Identify which cell holds the provided text, then report its (x, y) central coordinate. 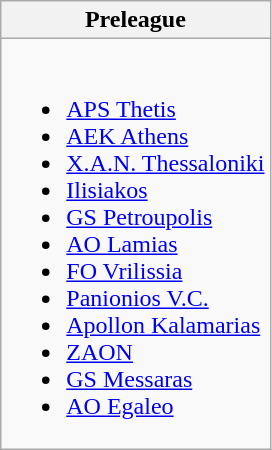
APS ThetisAEK AthensX.A.N. ThessalonikiIlisiakosGS PetroupolisAO LamiasFO VrilissiaPanionios V.C.Apollon KalamariasZAONGS MessarasAO Egaleo (136, 244)
Preleague (136, 20)
